Return (X, Y) of the center of cell containing provided text 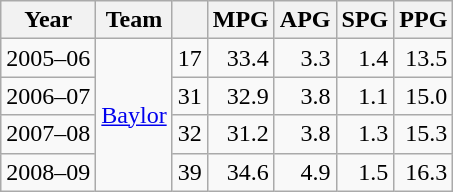
1.5 (365, 172)
32 (190, 134)
APG (305, 20)
31 (190, 96)
32.9 (240, 96)
39 (190, 172)
Year (48, 20)
13.5 (424, 58)
31.2 (240, 134)
2005–06 (48, 58)
2007–08 (48, 134)
SPG (365, 20)
15.0 (424, 96)
34.6 (240, 172)
16.3 (424, 172)
2006–07 (48, 96)
1.4 (365, 58)
Team (134, 20)
2008–09 (48, 172)
33.4 (240, 58)
1.1 (365, 96)
15.3 (424, 134)
3.3 (305, 58)
Baylor (134, 115)
MPG (240, 20)
1.3 (365, 134)
17 (190, 58)
4.9 (305, 172)
PPG (424, 20)
